Pinpoint the cell where the given text exists, returning its (X, Y) midpoint coordinate. 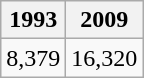
1993 (34, 20)
16,320 (104, 58)
8,379 (34, 58)
2009 (104, 20)
